Scan for the cell matching the given text and deliver its (x, y) coordinate at center. 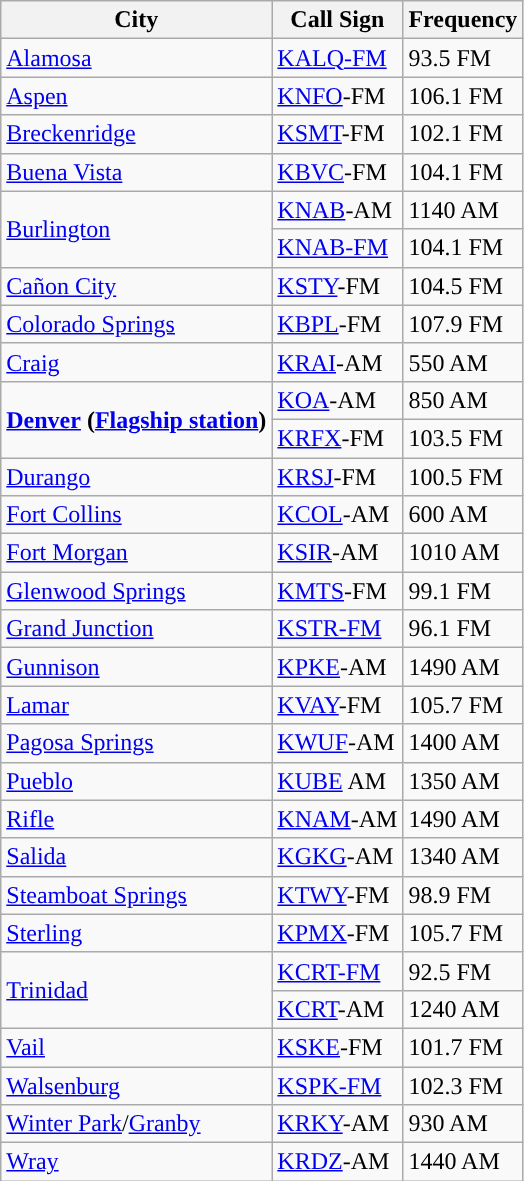
KMTS-FM (338, 591)
KRFX-FM (338, 438)
KOA-AM (338, 400)
City (136, 20)
KCRT-AM (338, 1009)
KSTR-FM (338, 629)
1240 AM (463, 1009)
Durango (136, 477)
Gunnison (136, 667)
Breckenridge (136, 134)
Vail (136, 1047)
1140 AM (463, 210)
KRDZ-AM (338, 1162)
102.1 FM (463, 134)
100.5 FM (463, 477)
KNAB-FM (338, 248)
KCRT-FM (338, 971)
KCOL-AM (338, 515)
KTWY-FM (338, 895)
KPMX-FM (338, 933)
KSKE-FM (338, 1047)
KPKE-AM (338, 667)
KBPL-FM (338, 324)
KSIR-AM (338, 553)
KSTY-FM (338, 286)
KUBE AM (338, 781)
Craig (136, 362)
Fort Morgan (136, 553)
KGKG-AM (338, 857)
Call Sign (338, 20)
1440 AM (463, 1162)
102.3 FM (463, 1085)
106.1 FM (463, 96)
Denver (Flagship station) (136, 419)
Frequency (463, 20)
KNAM-AM (338, 819)
KNFO-FM (338, 96)
Walsenburg (136, 1085)
Buena Vista (136, 172)
Grand Junction (136, 629)
Alamosa (136, 58)
KBVC-FM (338, 172)
850 AM (463, 400)
1400 AM (463, 743)
103.5 FM (463, 438)
KVAY-FM (338, 705)
KALQ-FM (338, 58)
Rifle (136, 819)
Cañon City (136, 286)
KRKY-AM (338, 1124)
Pueblo (136, 781)
Sterling (136, 933)
930 AM (463, 1124)
Lamar (136, 705)
Pagosa Springs (136, 743)
Fort Collins (136, 515)
Burlington (136, 229)
1010 AM (463, 553)
550 AM (463, 362)
600 AM (463, 515)
93.5 FM (463, 58)
1350 AM (463, 781)
KWUF-AM (338, 743)
KSPK-FM (338, 1085)
1340 AM (463, 857)
Glenwood Springs (136, 591)
Colorado Springs (136, 324)
99.1 FM (463, 591)
KSMT-FM (338, 134)
96.1 FM (463, 629)
KNAB-AM (338, 210)
104.5 FM (463, 286)
92.5 FM (463, 971)
Trinidad (136, 990)
Wray (136, 1162)
98.9 FM (463, 895)
Salida (136, 857)
101.7 FM (463, 1047)
KRAI-AM (338, 362)
Winter Park/Granby (136, 1124)
Aspen (136, 96)
107.9 FM (463, 324)
Steamboat Springs (136, 895)
KRSJ-FM (338, 477)
